Provide the [X, Y] coordinate of the cell's center where the given text is located.  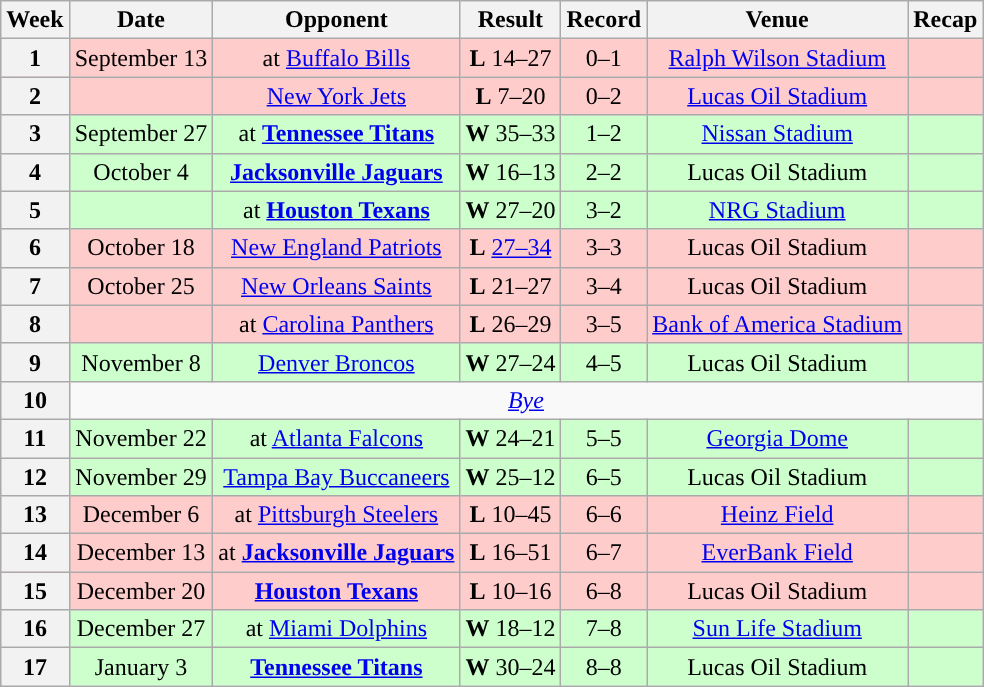
NRG Stadium [778, 210]
8 [35, 324]
5 [35, 210]
Week [35, 20]
17 [35, 667]
September 27 [141, 134]
1 [35, 58]
3–3 [604, 248]
1–2 [604, 134]
at Atlanta Falcons [336, 438]
L 7–20 [510, 96]
W 30–24 [510, 667]
L 16–51 [510, 553]
15 [35, 591]
2 [35, 96]
Opponent [336, 20]
Record [604, 20]
L 26–29 [510, 324]
at Pittsburgh Steelers [336, 515]
at Buffalo Bills [336, 58]
Ralph Wilson Stadium [778, 58]
W 27–20 [510, 210]
7–8 [604, 629]
W 18–12 [510, 629]
Venue [778, 20]
11 [35, 438]
L 21–27 [510, 286]
December 20 [141, 591]
W 25–12 [510, 477]
October 18 [141, 248]
December 6 [141, 515]
Recap [946, 20]
3–5 [604, 324]
January 3 [141, 667]
Sun Life Stadium [778, 629]
at Miami Dolphins [336, 629]
3–4 [604, 286]
at Tennessee Titans [336, 134]
W 35–33 [510, 134]
Date [141, 20]
W 16–13 [510, 172]
November 29 [141, 477]
L 27–34 [510, 248]
4 [35, 172]
14 [35, 553]
6–5 [604, 477]
6–6 [604, 515]
13 [35, 515]
December 27 [141, 629]
8–8 [604, 667]
L 10–45 [510, 515]
at Jacksonville Jaguars [336, 553]
November 22 [141, 438]
6–8 [604, 591]
9 [35, 362]
L 10–16 [510, 591]
Jacksonville Jaguars [336, 172]
0–1 [604, 58]
6–7 [604, 553]
0–2 [604, 96]
October 25 [141, 286]
at Carolina Panthers [336, 324]
4–5 [604, 362]
10 [35, 400]
Result [510, 20]
Tampa Bay Buccaneers [336, 477]
New York Jets [336, 96]
3 [35, 134]
October 4 [141, 172]
16 [35, 629]
Tennessee Titans [336, 667]
Georgia Dome [778, 438]
Heinz Field [778, 515]
3–2 [604, 210]
Denver Broncos [336, 362]
at Houston Texans [336, 210]
November 8 [141, 362]
W 27–24 [510, 362]
12 [35, 477]
6 [35, 248]
Bank of America Stadium [778, 324]
L 14–27 [510, 58]
W 24–21 [510, 438]
EverBank Field [778, 553]
Nissan Stadium [778, 134]
New England Patriots [336, 248]
New Orleans Saints [336, 286]
2–2 [604, 172]
Houston Texans [336, 591]
5–5 [604, 438]
September 13 [141, 58]
December 13 [141, 553]
Bye [526, 400]
7 [35, 286]
